From the cell containing the given text, extract its center point as (x, y) coordinate. 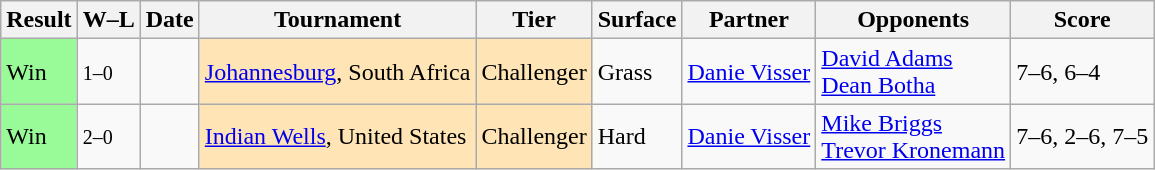
Grass (637, 72)
Mike Briggs Trevor Kronemann (914, 136)
1–0 (108, 72)
Tournament (338, 20)
Score (1082, 20)
7–6, 2–6, 7–5 (1082, 136)
Opponents (914, 20)
Result (39, 20)
W–L (108, 20)
David Adams Dean Botha (914, 72)
7–6, 6–4 (1082, 72)
Tier (534, 20)
Partner (749, 20)
Date (170, 20)
Johannesburg, South Africa (338, 72)
Indian Wells, United States (338, 136)
Hard (637, 136)
2–0 (108, 136)
Surface (637, 20)
